Detect which cell encompasses the target text, then output its (x, y) center coordinate. 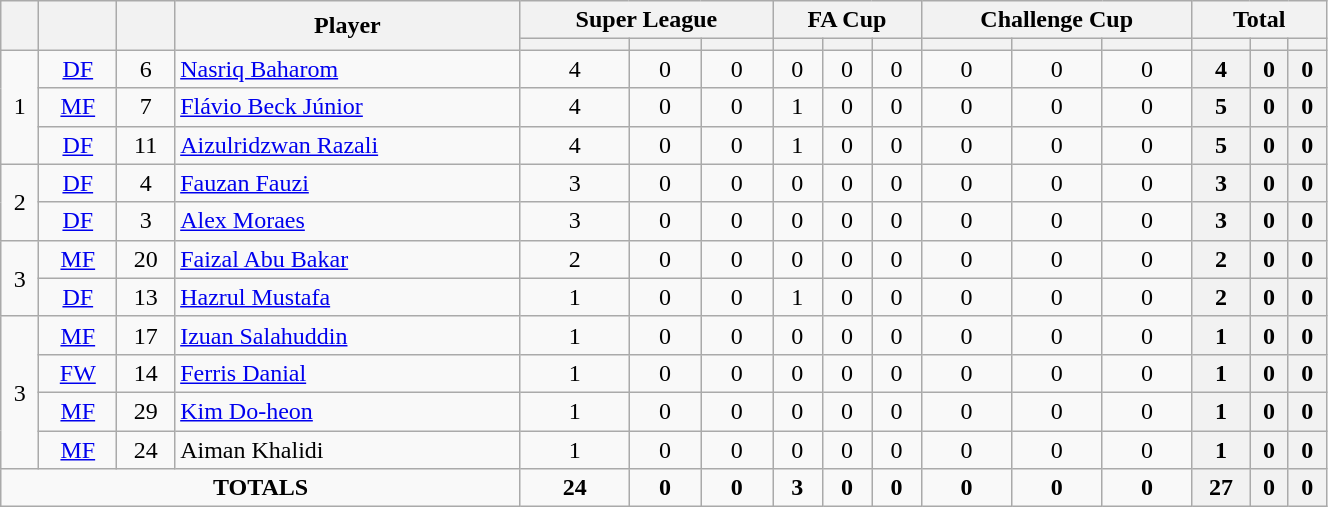
27 (1221, 488)
Super League (646, 20)
11 (146, 145)
Aiman Khalidi (348, 449)
6 (146, 69)
Hazrul Mustafa (348, 297)
FW (78, 373)
20 (146, 259)
29 (146, 411)
Total (1259, 20)
Fauzan Fauzi (348, 183)
13 (146, 297)
FA Cup (848, 20)
14 (146, 373)
7 (146, 107)
Izuan Salahuddin (348, 335)
Nasriq Baharom (348, 69)
17 (146, 335)
TOTALS (260, 488)
Aizulridzwan Razali (348, 145)
Flávio Beck Júnior (348, 107)
Player (348, 26)
Alex Moraes (348, 221)
Faizal Abu Bakar (348, 259)
Kim Do-heon (348, 411)
Ferris Danial (348, 373)
Challenge Cup (1056, 20)
